Return the (X, Y) coordinate for the center point of the cell that contains the specified text.  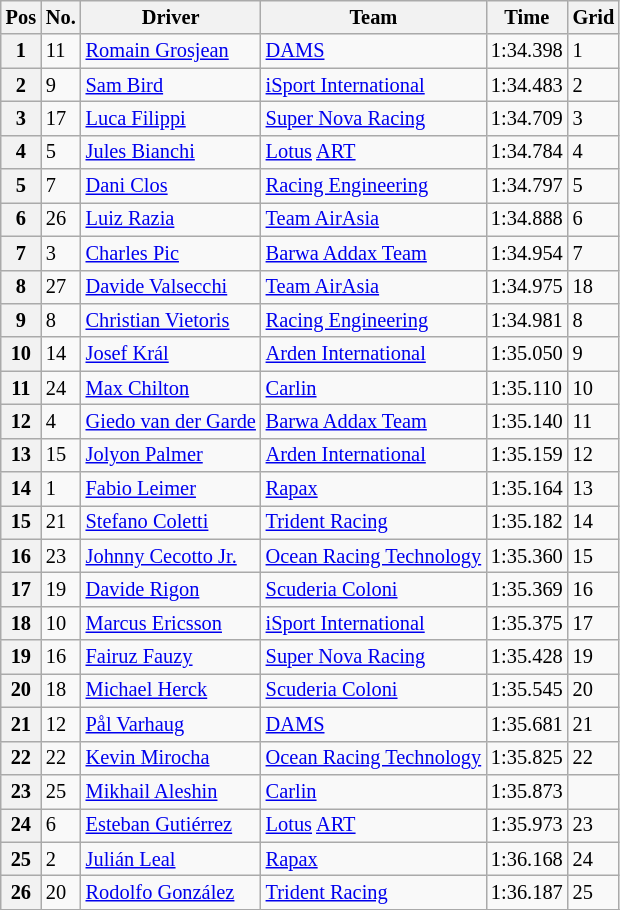
Pos (21, 17)
1:35.360 (527, 556)
Luca Filippi (171, 118)
1:35.375 (527, 623)
Dani Clos (171, 186)
Fabio Leimer (171, 489)
1:35.140 (527, 421)
Jules Bianchi (171, 152)
No. (61, 17)
1:34.888 (527, 219)
Mikhail Aleshin (171, 791)
Davide Rigon (171, 589)
1:35.973 (527, 825)
Marcus Ericsson (171, 623)
1:36.168 (527, 859)
1:34.797 (527, 186)
1:35.369 (527, 589)
Johnny Cecotto Jr. (171, 556)
1:35.182 (527, 522)
Fairuz Fauzy (171, 657)
Max Chilton (171, 388)
Romain Grosjean (171, 51)
Sam Bird (171, 85)
Michael Herck (171, 690)
Esteban Gutiérrez (171, 825)
1:34.981 (527, 320)
1:36.187 (527, 892)
Kevin Mirocha (171, 758)
1:34.954 (527, 253)
Luiz Razia (171, 219)
1:34.709 (527, 118)
1:35.681 (527, 724)
1:35.159 (527, 455)
Pål Varhaug (171, 724)
Davide Valsecchi (171, 287)
Time (527, 17)
Rodolfo González (171, 892)
1:35.110 (527, 388)
Julián Leal (171, 859)
1:34.975 (527, 287)
1:34.483 (527, 85)
1:35.428 (527, 657)
Team (374, 17)
1:35.825 (527, 758)
Driver (171, 17)
1:34.398 (527, 51)
1:34.784 (527, 152)
Josef Král (171, 354)
1:35.164 (527, 489)
Christian Vietoris (171, 320)
1:35.050 (527, 354)
Charles Pic (171, 253)
Stefano Coletti (171, 522)
1:35.873 (527, 791)
Jolyon Palmer (171, 455)
Grid (594, 17)
Giedo van der Garde (171, 421)
27 (61, 287)
1:35.545 (527, 690)
